Locate the cell with the specified text and output its (x, y) center coordinate. 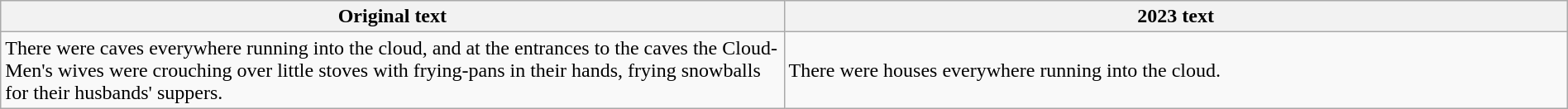
Original text (392, 17)
There were houses everywhere running into the cloud. (1176, 70)
2023 text (1176, 17)
